Locate the cell with the specified text and output its [x, y] center coordinate. 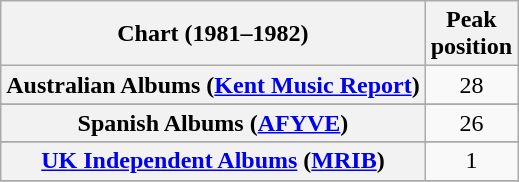
Spanish Albums (AFYVE) [213, 123]
Australian Albums (Kent Music Report) [213, 85]
UK Independent Albums (MRIB) [213, 161]
Chart (1981–1982) [213, 34]
26 [471, 123]
Peakposition [471, 34]
28 [471, 85]
1 [471, 161]
